From the cell containing the given text, extract its center point as (X, Y) coordinate. 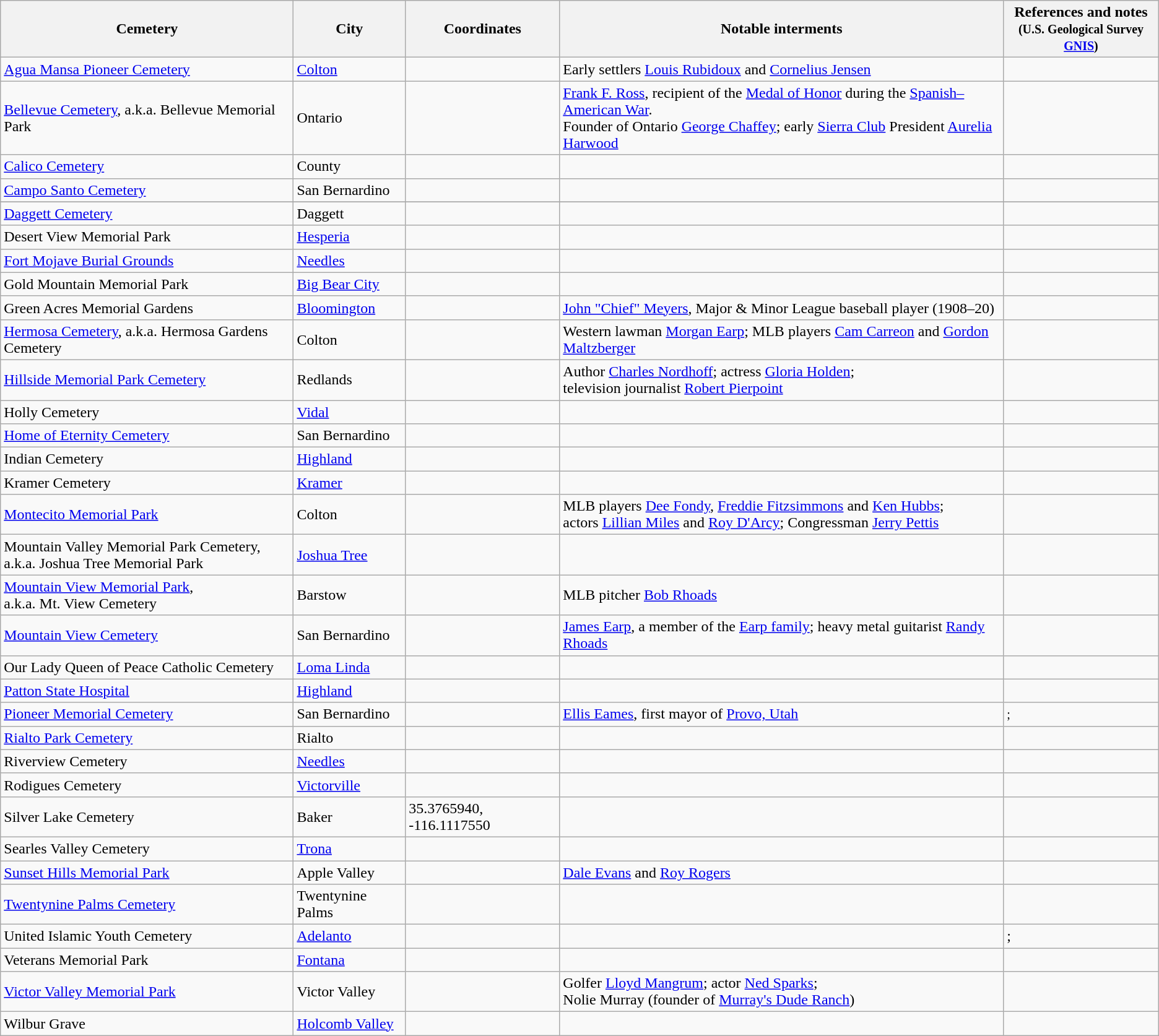
Trona (349, 848)
Hermosa Cemetery, a.k.a. Hermosa Gardens Cemetery (147, 339)
Vidal (349, 412)
Twentynine Palms (349, 905)
Rodigues Cemetery (147, 785)
Victor Valley (349, 991)
John "Chief" Meyers, Major & Minor League baseball player (1908–20) (781, 308)
Silver Lake Cemetery (147, 817)
Our Lady Queen of Peace Catholic Cemetery (147, 667)
Home of Eternity Cemetery (147, 436)
MLB players Dee Fondy, Freddie Fitzsimmons and Ken Hubbs; actors Lillian Miles and Roy D'Arcy; Congressman Jerry Pettis (781, 515)
Pioneer Memorial Cemetery (147, 714)
City (349, 29)
Loma Linda (349, 667)
References and notes(U.S. Geological Survey GNIS) (1081, 29)
Coordinates (483, 29)
Daggett (349, 214)
Mountain Valley Memorial Park Cemetery,a.k.a. Joshua Tree Memorial Park (147, 555)
MLB pitcher Bob Rhoads (781, 595)
Kramer (349, 483)
Calico Cemetery (147, 166)
Mountain View Memorial Park,a.k.a. Mt. View Cemetery (147, 595)
Notable interments (781, 29)
Golfer Lloyd Mangrum; actor Ned Sparks;Nolie Murray (founder of Murray's Dude Ranch) (781, 991)
Sunset Hills Memorial Park (147, 872)
Bellevue Cemetery, a.k.a. Bellevue Memorial Park (147, 118)
County (349, 166)
Ellis Eames, first mayor of Provo, Utah (781, 714)
Joshua Tree (349, 555)
Agua Mansa Pioneer Cemetery (147, 69)
Desert View Memorial Park (147, 237)
United Islamic Youth Cemetery (147, 936)
Hillside Memorial Park Cemetery (147, 380)
Patton State Hospital (147, 691)
Early settlers Louis Rubidoux and Cornelius Jensen (781, 69)
Author Charles Nordhoff; actress Gloria Holden; television journalist Robert Pierpoint (781, 380)
Baker (349, 817)
Montecito Memorial Park (147, 515)
Fort Mojave Burial Grounds (147, 261)
Hesperia (349, 237)
Victor Valley Memorial Park (147, 991)
Cemetery (147, 29)
Searles Valley Cemetery (147, 848)
Wilbur Grave (147, 1024)
Adelanto (349, 936)
Victorville (349, 785)
Riverview Cemetery (147, 761)
Rialto (349, 738)
Veterans Memorial Park (147, 960)
Apple Valley (349, 872)
Holly Cemetery (147, 412)
Twentynine Palms Cemetery (147, 905)
Daggett Cemetery (147, 214)
Western lawman Morgan Earp; MLB players Cam Carreon and Gordon Maltzberger (781, 339)
Gold Mountain Memorial Park (147, 284)
Barstow (349, 595)
Dale Evans and Roy Rogers (781, 872)
Big Bear City (349, 284)
Rialto Park Cemetery (147, 738)
Redlands (349, 380)
Ontario (349, 118)
Fontana (349, 960)
Mountain View Cemetery (147, 635)
Bloomington (349, 308)
James Earp, a member of the Earp family; heavy metal guitarist Randy Rhoads (781, 635)
Indian Cemetery (147, 459)
Kramer Cemetery (147, 483)
Campo Santo Cemetery (147, 190)
35.3765940, -116.1117550 (483, 817)
Holcomb Valley (349, 1024)
Green Acres Memorial Gardens (147, 308)
